From the cell containing the given text, extract its center point as [X, Y] coordinate. 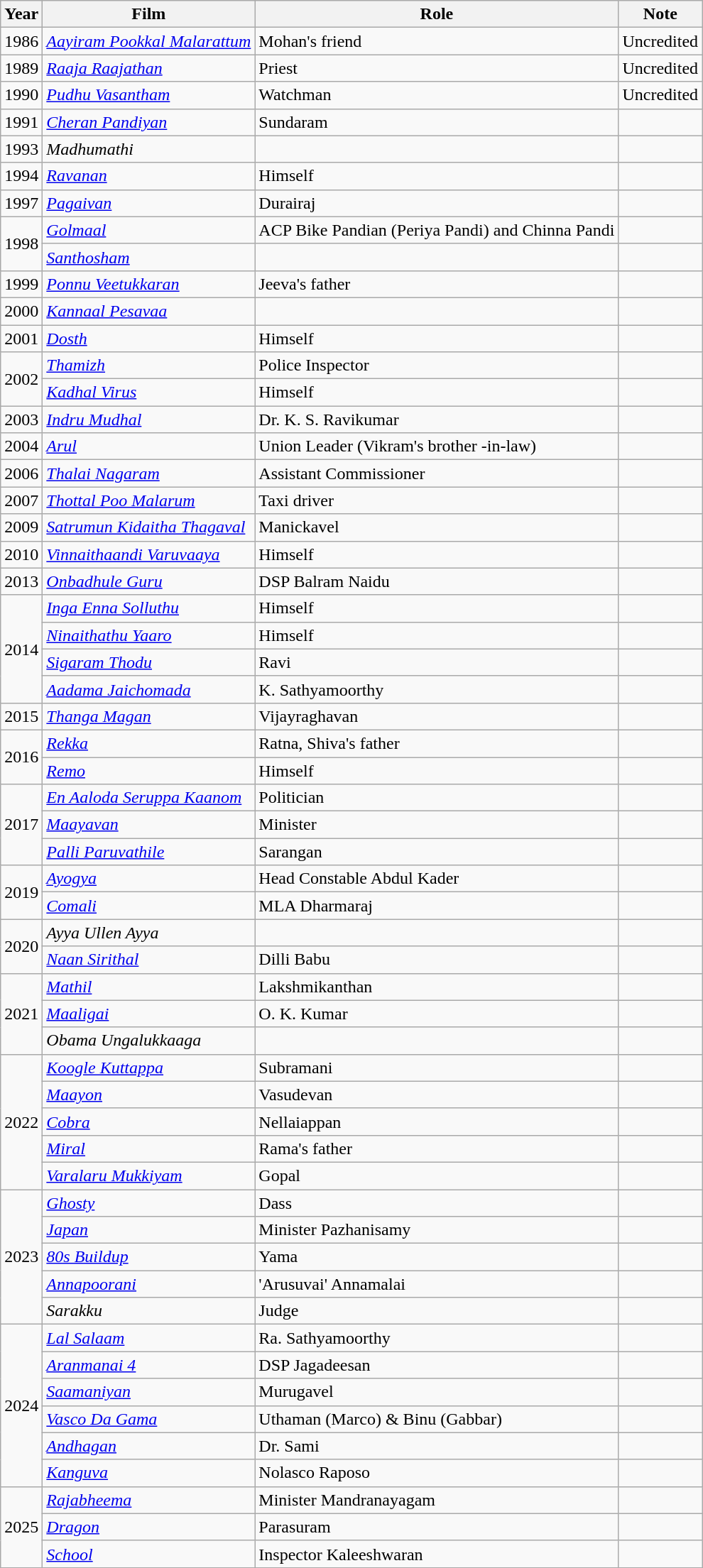
2016 [21, 757]
Satrumun Kidaitha Thagaval [149, 527]
Rajabheema [149, 1500]
En Aaloda Seruppa Kaanom [149, 798]
2009 [21, 527]
2021 [21, 1014]
Maayavan [149, 825]
Judge [437, 1311]
Mohan's friend [437, 41]
Minister Pazhanisamy [437, 1230]
2024 [21, 1405]
Ayya Ullen Ayya [149, 933]
1986 [21, 41]
Lakshmikanthan [437, 987]
Dr. K. S. Ravikumar [437, 420]
Uthaman (Marco) & Binu (Gabbar) [437, 1419]
Maaligai [149, 1014]
2010 [21, 554]
2022 [21, 1122]
Aadama Jaichomada [149, 689]
Ayogya [149, 879]
Maayon [149, 1095]
Aranmanai 4 [149, 1365]
Varalaru Mukkiyam [149, 1175]
1998 [21, 243]
Priest [437, 68]
Sundaram [437, 122]
Indru Mudhal [149, 420]
Vinnaithaandi Varuvaaya [149, 554]
DSP Jagadeesan [437, 1365]
1990 [21, 95]
Vijayraghavan [437, 716]
K. Sathyamoorthy [437, 689]
DSP Balram Naidu [437, 581]
2019 [21, 892]
Kannaal Pesavaa [149, 311]
Thanga Magan [149, 716]
Pudhu Vasantham [149, 95]
Ratna, Shiva's father [437, 743]
Head Constable Abdul Kader [437, 879]
1991 [21, 122]
Minister Mandranayagam [437, 1500]
Inspector Kaleeshwaran [437, 1554]
Japan [149, 1230]
Palli Paruvathile [149, 852]
Saamaniyan [149, 1392]
1994 [21, 176]
'Arusuvai' Annamalai [437, 1284]
Cobra [149, 1122]
Manickavel [437, 527]
Ninaithathu Yaaro [149, 635]
Remo [149, 770]
Sarakku [149, 1311]
1999 [21, 284]
2004 [21, 446]
Ravanan [149, 176]
School [149, 1554]
Dragon [149, 1527]
Sigaram Thodu [149, 662]
2006 [21, 473]
2002 [21, 379]
Vasudevan [437, 1095]
Minister [437, 825]
Ponnu Veetukkaran [149, 284]
2020 [21, 946]
1989 [21, 68]
2014 [21, 649]
Mathil [149, 987]
Rekka [149, 743]
Sarangan [437, 852]
Dass [437, 1203]
1993 [21, 149]
Role [437, 14]
Union Leader (Vikram's brother -in-law) [437, 446]
Cheran Pandiyan [149, 122]
Santhosham [149, 257]
2025 [21, 1527]
Onbadhule Guru [149, 581]
2015 [21, 716]
Arul [149, 446]
Vasco Da Gama [149, 1419]
Subramani [437, 1068]
Nolasco Raposo [437, 1473]
Ravi [437, 662]
Ra. Sathyamoorthy [437, 1338]
Annapoorani [149, 1284]
O. K. Kumar [437, 1014]
Film [149, 14]
MLA Dharmaraj [437, 906]
2007 [21, 500]
Gopal [437, 1175]
Parasuram [437, 1527]
Police Inspector [437, 366]
Year [21, 14]
Koogle Kuttappa [149, 1068]
Note [660, 14]
2001 [21, 339]
Jeeva's father [437, 284]
Yama [437, 1257]
Ghosty [149, 1203]
Murugavel [437, 1392]
Politician [437, 798]
Kanguva [149, 1473]
Taxi driver [437, 500]
Comali [149, 906]
Miral [149, 1148]
Dilli Babu [437, 960]
Rama's father [437, 1148]
Dosth [149, 339]
Assistant Commissioner [437, 473]
Lal Salaam [149, 1338]
Watchman [437, 95]
Durairaj [437, 203]
2023 [21, 1257]
Raaja Raajathan [149, 68]
Thalai Nagaram [149, 473]
1997 [21, 203]
ACP Bike Pandian (Periya Pandi) and Chinna Pandi [437, 230]
Pagaivan [149, 203]
Madhumathi [149, 149]
80s Buildup [149, 1257]
Thottal Poo Malarum [149, 500]
2013 [21, 581]
Golmaal [149, 230]
Andhagan [149, 1446]
Dr. Sami [437, 1446]
Aayiram Pookkal Malarattum [149, 41]
2000 [21, 311]
2003 [21, 420]
2017 [21, 825]
Naan Sirithal [149, 960]
Inga Enna Solluthu [149, 608]
Kadhal Virus [149, 393]
Obama Ungalukkaaga [149, 1041]
Nellaiappan [437, 1122]
Thamizh [149, 366]
